From the cell containing the given text, extract its center point as [x, y] coordinate. 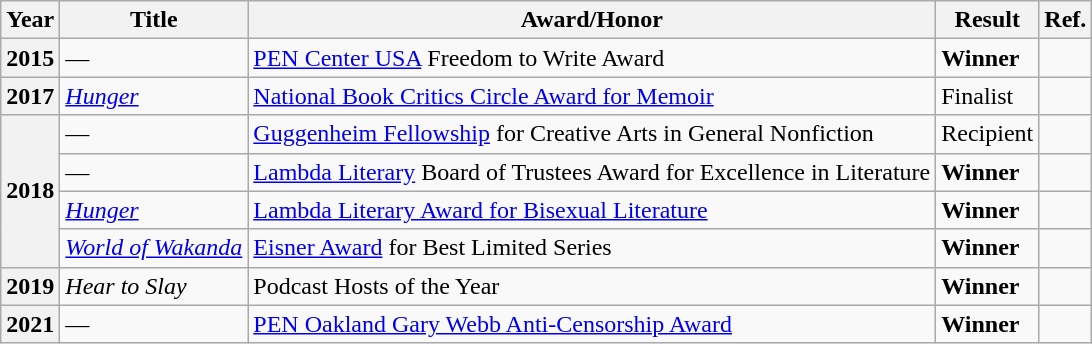
Year [30, 20]
2017 [30, 96]
2018 [30, 191]
Eisner Award for Best Limited Series [592, 248]
Ref. [1066, 20]
Podcast Hosts of the Year [592, 286]
2021 [30, 324]
National Book Critics Circle Award for Memoir [592, 96]
2015 [30, 58]
Award/Honor [592, 20]
PEN Oakland Gary Webb Anti-Censorship Award [592, 324]
Lambda Literary Award for Bisexual Literature [592, 210]
Lambda Literary Board of Trustees Award for Excellence in Literature [592, 172]
Finalist [988, 96]
World of Wakanda [154, 248]
Recipient [988, 134]
Title [154, 20]
Guggenheim Fellowship for Creative Arts in General Nonfiction [592, 134]
PEN Center USA Freedom to Write Award [592, 58]
2019 [30, 286]
Hear to Slay [154, 286]
Result [988, 20]
